Pinpoint the cell where the given text exists, returning its (X, Y) midpoint coordinate. 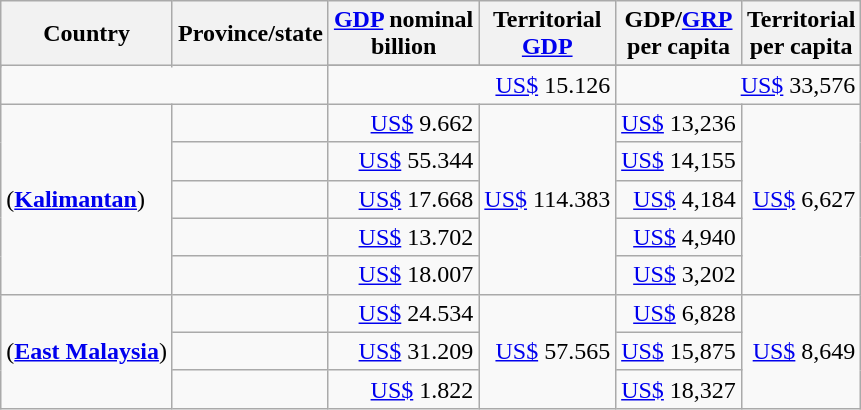
US$ 15.126 (472, 85)
US$ 6,828 (679, 313)
US$ 114.383 (548, 199)
US$ 55.344 (403, 161)
US$ 4,184 (679, 199)
US$ 17.668 (403, 199)
Country (87, 34)
US$ 9.662 (403, 123)
(Kalimantan) (87, 199)
Territorialper capita (800, 34)
US$ 6,627 (800, 199)
US$ 13,236 (679, 123)
US$ 18.007 (403, 275)
US$ 24.534 (403, 313)
US$ 4,940 (679, 237)
US$ 8,649 (800, 351)
TerritorialGDP (548, 34)
US$ 15,875 (679, 351)
US$ 57.565 (548, 351)
US$ 33,576 (738, 85)
US$ 1.822 (403, 389)
GDP nominalbillion (403, 34)
GDP/GRPper capita (679, 34)
US$ 18,327 (679, 389)
US$ 13.702 (403, 237)
Province/state (250, 34)
US$ 3,202 (679, 275)
(East Malaysia) (87, 351)
US$ 14,155 (679, 161)
US$ 31.209 (403, 351)
